Provide the [X, Y] coordinate of the cell's center where the given text is located.  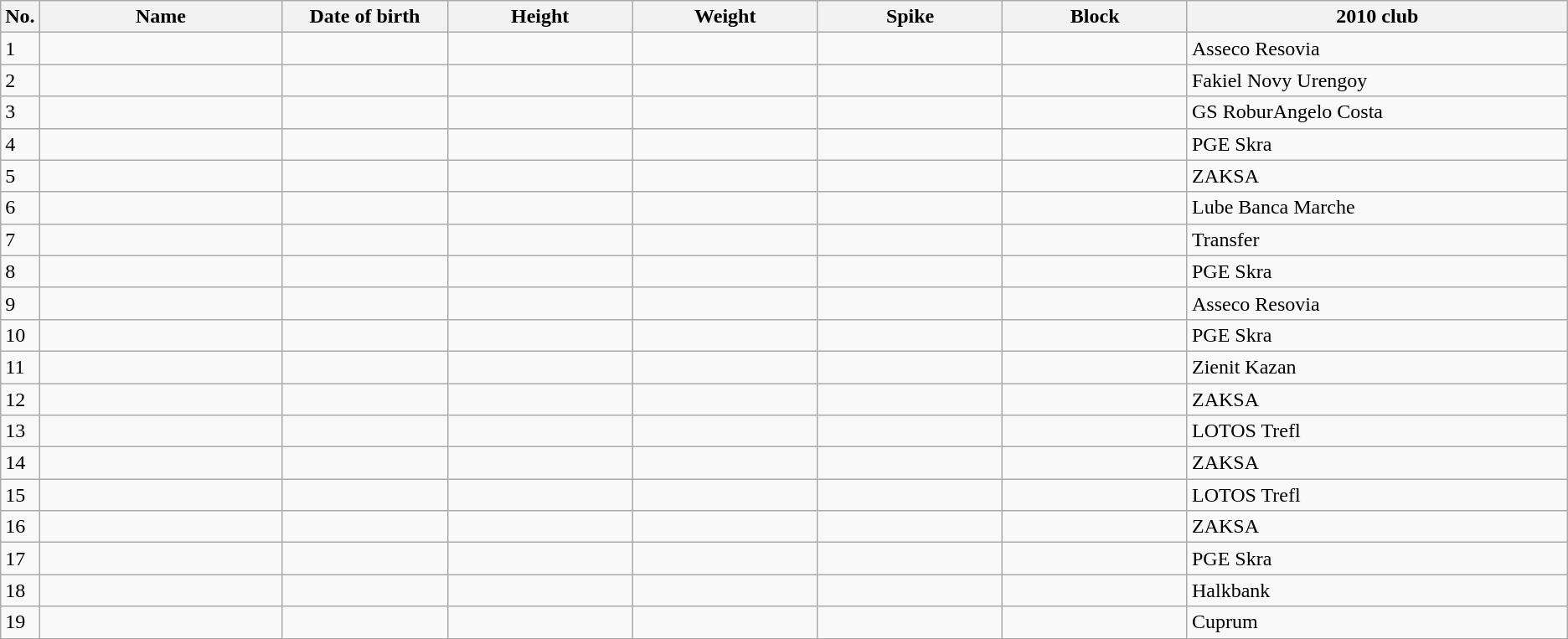
3 [20, 112]
17 [20, 559]
Transfer [1377, 240]
7 [20, 240]
10 [20, 335]
6 [20, 208]
4 [20, 144]
Fakiel Novy Urengoy [1377, 80]
Cuprum [1377, 622]
9 [20, 303]
16 [20, 527]
Halkbank [1377, 590]
14 [20, 463]
Zienit Kazan [1377, 367]
Name [161, 17]
13 [20, 431]
Block [1096, 17]
12 [20, 399]
18 [20, 590]
19 [20, 622]
2010 club [1377, 17]
Height [539, 17]
Lube Banca Marche [1377, 208]
Date of birth [365, 17]
11 [20, 367]
15 [20, 495]
No. [20, 17]
8 [20, 271]
GS RoburAngelo Costa [1377, 112]
Weight [725, 17]
1 [20, 49]
2 [20, 80]
Spike [910, 17]
5 [20, 176]
